Find where the given text appears and provide that cell's center as [X, Y] coordinate. 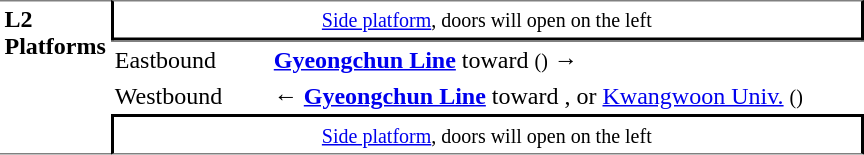
Westbound [190, 96]
← Gyeongchun Line toward , or Kwangwoon Univ. () [566, 96]
L2Platforms [55, 77]
Gyeongchun Line toward () → [566, 59]
Eastbound [190, 59]
